Output the (X, Y) coordinate of the center of the cell containing the given text.  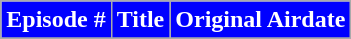
Original Airdate (260, 20)
Episode # (56, 20)
Title (140, 20)
